Return the (x, y) coordinate for the center point of the cell that contains the specified text.  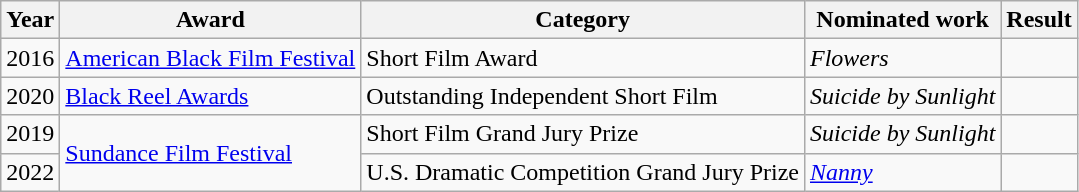
Black Reel Awards (210, 96)
2019 (30, 134)
Short Film Award (583, 58)
Nanny (902, 172)
2022 (30, 172)
American Black Film Festival (210, 58)
Year (30, 20)
Nominated work (902, 20)
2020 (30, 96)
U.S. Dramatic Competition Grand Jury Prize (583, 172)
Award (210, 20)
Short Film Grand Jury Prize (583, 134)
2016 (30, 58)
Result (1039, 20)
Outstanding Independent Short Film (583, 96)
Flowers (902, 58)
Category (583, 20)
Sundance Film Festival (210, 153)
